Identify which cell holds the provided text, then report its [x, y] central coordinate. 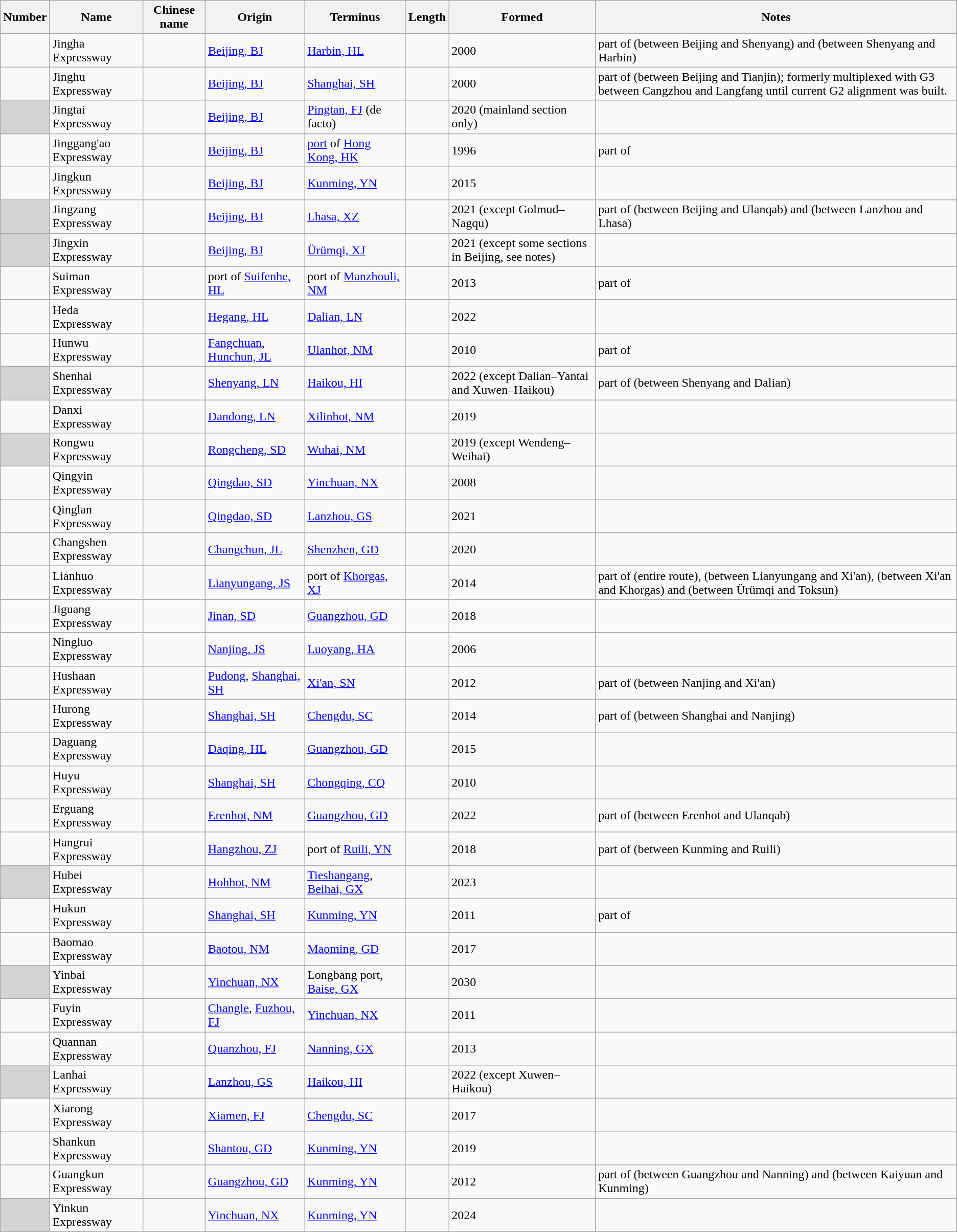
Qingyin Expressway [96, 483]
Notes [776, 17]
Rongwu Expressway [96, 450]
Jingxin Expressway [96, 250]
2006 [522, 649]
part of (between Beijing and Ulanqab) and (between Lanzhou and Lhasa) [776, 217]
Dandong, LN [255, 416]
port of Manzhouli, NM [355, 283]
2019 (except Wendeng–Weihai) [522, 450]
Hubei Expressway [96, 882]
Baotou, NM [255, 948]
part of (between Shanghai and Nanjing) [776, 716]
Xilinhot, NM [355, 416]
port of Khorgas, XJ [355, 583]
Dalian, LN [355, 316]
2022 (except Dalian–Yantai and Xuwen–Haikou) [522, 383]
port of Hong Kong, HK [355, 150]
Daguang Expressway [96, 749]
Chongqing, CQ [355, 782]
2008 [522, 483]
2021 (except Golmud–Nagqu) [522, 217]
Hangzhou, ZJ [255, 849]
Baomao Expressway [96, 948]
Changshen Expressway [96, 549]
2021 (except some sections in Beijing, see notes) [522, 250]
Name [96, 17]
Fuyin Expressway [96, 1016]
Shantou, GD [255, 1149]
Origin [255, 17]
part of (between Nanjing and Xi'an) [776, 682]
Jiguang Expressway [96, 616]
Tieshangang, Beihai, GX [355, 882]
Xiamen, FJ [255, 1115]
Pudong, Shanghai, SH [255, 682]
Chinese name [174, 17]
Hukun Expressway [96, 915]
part of (between Beijing and Shenyang) and (between Shenyang and Harbin) [776, 50]
Suiman Expressway [96, 283]
Changle, Fuzhou, FJ [255, 1016]
Jinggang'ao Expressway [96, 150]
port of Ruili, YN [355, 849]
Jinghu Expressway [96, 84]
1996 [522, 150]
2023 [522, 882]
Jingtai Expressway [96, 117]
Heda Expressway [96, 316]
part of (between Guangzhou and Nanning) and (between Kaiyuan and Kunming) [776, 1181]
part of (between Beijing and Tianjin); formerly multiplexed with G3 between Cangzhou and Langfang until current G2 alignment was built. [776, 84]
Shenhai Expressway [96, 383]
Erguang Expressway [96, 815]
Jinan, SD [255, 616]
Jingha Expressway [96, 50]
Hunwu Expressway [96, 350]
Quannan Expressway [96, 1048]
2021 [522, 517]
Huyu Expressway [96, 782]
Changchun, JL [255, 549]
Length [427, 17]
Shenyang, LN [255, 383]
2020 (mainland section only) [522, 117]
Luoyang, HA [355, 649]
Harbin, HL [355, 50]
Lianyungang, JS [255, 583]
Shankun Expressway [96, 1149]
part of (between Kunming and Ruili) [776, 849]
part of (entire route), (between Lianyungang and Xi'an), (between Xi'an and Khorgas) and (between Ürümqi and Toksun) [776, 583]
Yinbai Expressway [96, 982]
Shenzhen, GD [355, 549]
Jingkun Expressway [96, 183]
Guangkun Expressway [96, 1181]
Hurong Expressway [96, 716]
Danxi Expressway [96, 416]
Nanning, GX [355, 1048]
port of Suifenhe, HL [255, 283]
2030 [522, 982]
Yinkun Expressway [96, 1215]
Terminus [355, 17]
Hegang, HL [255, 316]
Hohhot, NM [255, 882]
2024 [522, 1215]
Lhasa, XZ [355, 217]
2022 (except Xuwen–Haikou) [522, 1082]
part of (between Erenhot and Ulanqab) [776, 815]
Erenhot, NM [255, 815]
Nanjing, JS [255, 649]
Hushaan Expressway [96, 682]
Qinglan Expressway [96, 517]
Xi'an, SN [355, 682]
Quanzhou, FJ [255, 1048]
Maoming, GD [355, 948]
Ürümqi, XJ [355, 250]
Wuhai, NM [355, 450]
Ulanhot, NM [355, 350]
Jingzang Expressway [96, 217]
Ningluo Expressway [96, 649]
part of (between Shenyang and Dalian) [776, 383]
Rongcheng, SD [255, 450]
2020 [522, 549]
Formed [522, 17]
Longbang port, Baise, GX [355, 982]
Number [25, 17]
Lanhai Expressway [96, 1082]
Pingtan, FJ (de facto) [355, 117]
Lianhuo Expressway [96, 583]
Daqing, HL [255, 749]
Fangchuan, Hunchun, JL [255, 350]
Hangrui Expressway [96, 849]
Xiarong Expressway [96, 1115]
